Capture the cell that displays the provided text and extract its (X, Y) central coordinate. 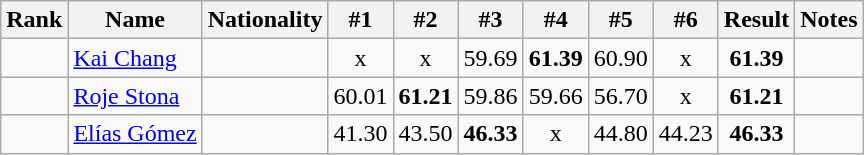
59.86 (490, 96)
59.66 (556, 96)
#5 (620, 20)
Name (135, 20)
56.70 (620, 96)
59.69 (490, 58)
60.90 (620, 58)
Roje Stona (135, 96)
#2 (426, 20)
44.23 (686, 134)
Notes (829, 20)
43.50 (426, 134)
Kai Chang (135, 58)
#1 (360, 20)
41.30 (360, 134)
#3 (490, 20)
44.80 (620, 134)
60.01 (360, 96)
Rank (34, 20)
#4 (556, 20)
#6 (686, 20)
Result (756, 20)
Elías Gómez (135, 134)
Nationality (265, 20)
